From the cell containing the given text, extract its center point as (X, Y) coordinate. 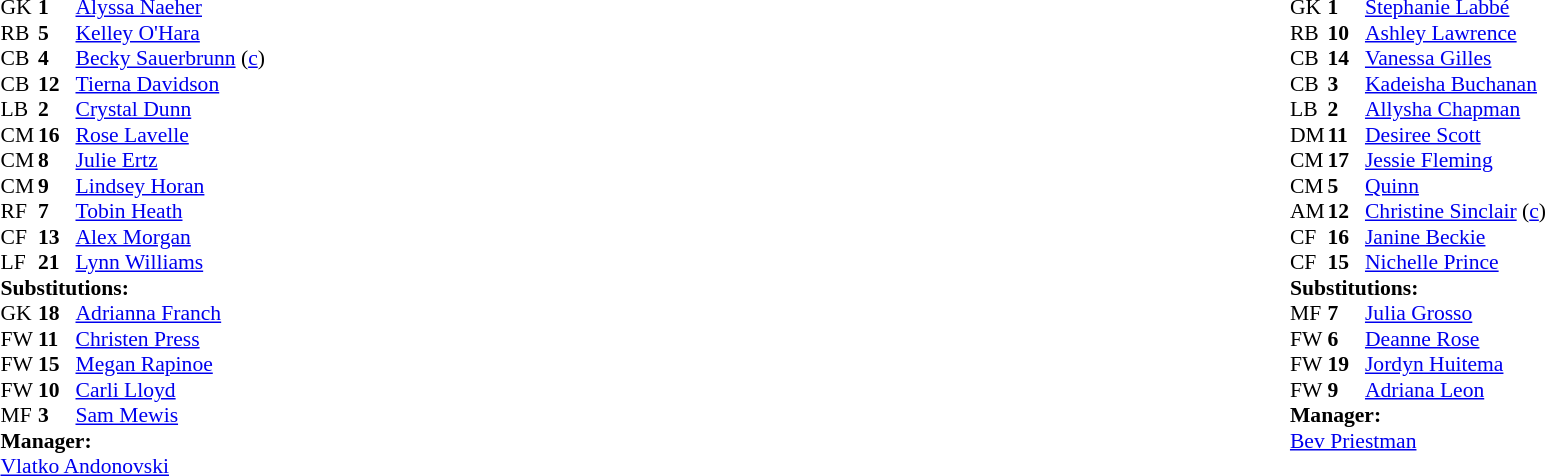
LF (19, 263)
21 (57, 263)
6 (1346, 339)
Adrianna Franch (170, 313)
RF (19, 211)
DM (1309, 135)
19 (1346, 365)
4 (57, 59)
Lindsey Horan (170, 186)
GK (19, 313)
Crystal Dunn (170, 109)
AM (1309, 211)
Tobin Heath (170, 211)
Julie Ertz (170, 161)
Carli Lloyd (170, 390)
Megan Rapinoe (170, 365)
Alex Morgan (170, 237)
17 (1346, 161)
Christen Press (170, 339)
13 (57, 237)
Sam Mewis (170, 415)
14 (1346, 59)
Lynn Williams (170, 263)
Tierna Davidson (170, 84)
8 (57, 161)
Becky Sauerbrunn (c) (170, 59)
18 (57, 313)
Manager: (132, 441)
Kelley O'Hara (170, 33)
Rose Lavelle (170, 135)
Substitutions: (132, 288)
